Capture the cell that displays the provided text and extract its (X, Y) central coordinate. 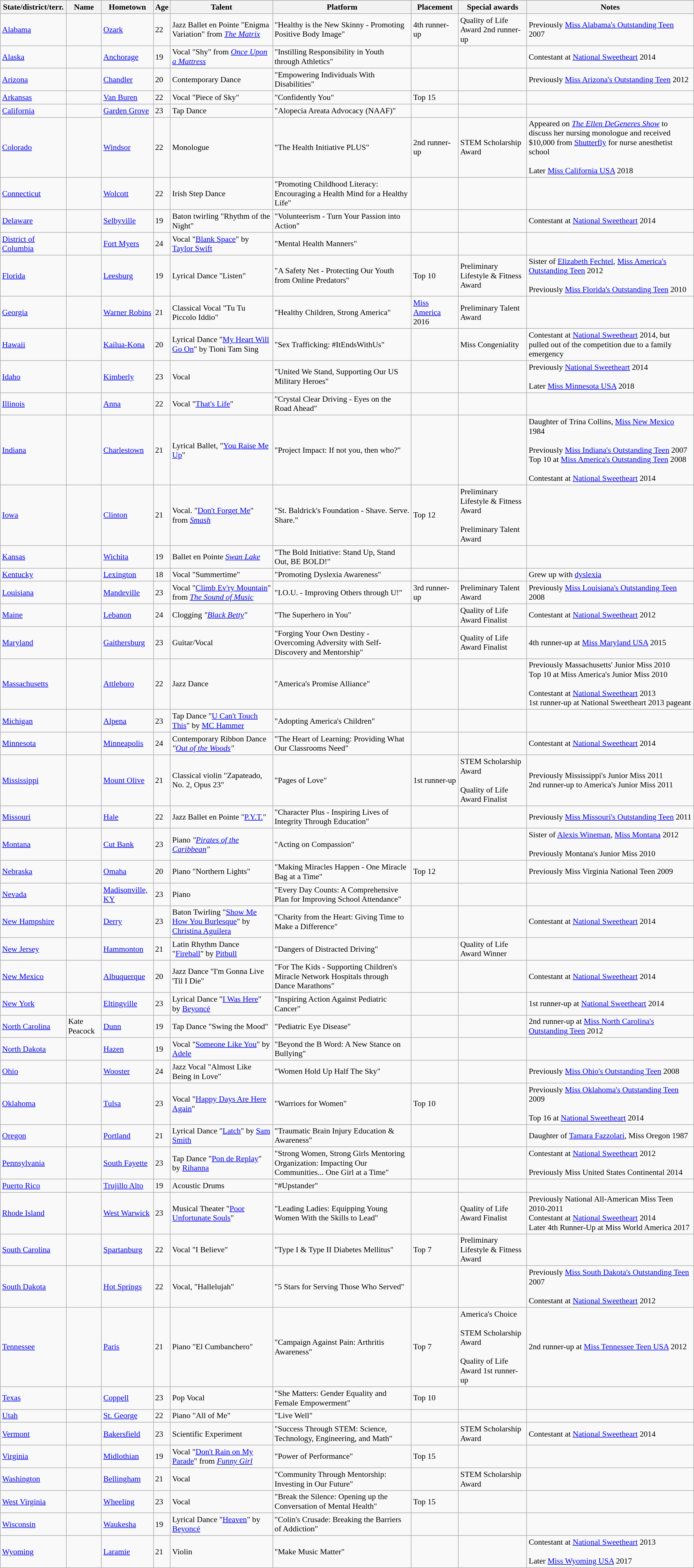
"She Matters: Gender Equality and Female Empowerment" (342, 1398)
Eltingville (127, 1004)
Puerto Rico (33, 1186)
Jazz Dance "I'm Gonna Live 'Til I Die" (221, 976)
Contemporary Dance (221, 80)
"#Upstander" (342, 1186)
Previously Miss Alabama's Outstanding Teen 2007 (610, 30)
Arizona (33, 80)
Lyrical Dance "Heaven" by Beyoncé (221, 1524)
"Community Through Mentorship: Investing in Our Future" (342, 1479)
Lexington (127, 575)
Previously National All-American Miss Teen 2010-2011Contestant at National Sweetheart 2014Later 4th Runner-Up at Miss World America 2017 (610, 1213)
"Break the Silence: Opening up the Conversation of Mental Health" (342, 1501)
Oklahoma (33, 1104)
Contemporary Ribbon Dance "Out of the Woods" (221, 743)
"Confidently You" (342, 98)
Connecticut (33, 194)
Pennsylvania (33, 1163)
Maryland (33, 643)
"America's Promise Alliance" (342, 684)
Anchorage (127, 57)
Piano "Northern Lights" (221, 872)
Previously Miss Arizona's Outstanding Teen 2012 (610, 80)
Selbyville (127, 221)
Bellingham (127, 1479)
Lebanon (127, 615)
Vocal "Piece of Sky" (221, 98)
Idaho (33, 377)
Mandeville (127, 593)
Miss America 2016 (435, 312)
Wheeling (127, 1501)
2nd runner-up at Miss Tennessee Teen USA 2012 (610, 1347)
Mississippi (33, 780)
Coppell (127, 1398)
"Campaign Against Pain: Arthritis Awareness" (342, 1347)
"Project Impact: If not you, then who?" (342, 450)
Vocal "Don't Rain on My Parade" from Funny Girl (221, 1456)
Platform (342, 7)
Guitar/Vocal (221, 643)
Piano "All of Me" (221, 1416)
Waukesha (127, 1524)
"The Heart of Learning: Providing What Our Classrooms Need" (342, 743)
18 (162, 575)
Arkansas (33, 98)
New York (33, 1004)
"Instilling Responsibility in Youth through Athletics" (342, 57)
Vocal "That's Life" (221, 404)
New Hampshire (33, 922)
Piano "El Cumbanchero" (221, 1347)
Acoustic Drums (221, 1186)
Oregon (33, 1136)
"Pediatric Eye Disease" (342, 1026)
Previously Miss Louisiana's Outstanding Teen 2008 (610, 593)
4th runner-up at Miss Maryland USA 2015 (610, 643)
Ozark (127, 30)
Leesburg (127, 276)
Vocal "Happy Days Are Here Again" (221, 1104)
Previously Miss Missouri's Outstanding Teen 2011 (610, 817)
Piano (221, 894)
Georgia (33, 312)
Garden Grove (127, 111)
Name (84, 7)
"Character Plus - Inspiring Lives of Integrity Through Education" (342, 817)
Grew up with dyslexia (610, 575)
Alaska (33, 57)
1st runner-up (435, 780)
District of Columbia (33, 244)
"Healthy Children, Strong America" (342, 312)
"Make Music Matter" (342, 1552)
Vermont (33, 1434)
Illinois (33, 404)
"For The Kids - Supporting Children's Miracle Network Hospitals through Dance Marathons" (342, 976)
Kate Peacock (84, 1026)
Vocal "I Believe" (221, 1250)
Quality of Life Award Winner (492, 949)
South Dakota (33, 1287)
"I.O.U. - Improving Others through U!" (342, 593)
Tulsa (127, 1104)
Maine (33, 615)
"United We Stand, Supporting Our US Military Heroes" (342, 377)
Classical Vocal "Tu Tu Piccolo Iddio" (221, 312)
America's ChoiceSTEM Scholarship AwardQuality of Life Award 1st runner-up (492, 1347)
Omaha (127, 872)
Dunn (127, 1026)
"Acting on Compassion" (342, 845)
2nd runner-up (435, 147)
Hawaii (33, 345)
Tap Dance "U Can't Touch This" by MC Hammer (221, 721)
"Power of Performance" (342, 1456)
"A Safety Net - Protecting Our Youth from Online Predators" (342, 276)
Baton Twirling "Show Me How You Burlesque" by Christina Aguilera (221, 922)
"Strong Women, Strong Girls Mentoring Organization: Impacting Our Communities... One Girl at a Time" (342, 1163)
Rhode Island (33, 1213)
Derry (127, 922)
1st runner-up at National Sweetheart 2014 (610, 1004)
Jazz Ballet en Pointe "Enigma Variation" from The Matrix (221, 30)
"Volunteerism - Turn Your Passion into Action" (342, 221)
West Virginia (33, 1501)
Notes (610, 7)
North Carolina (33, 1026)
Alabama (33, 30)
South Fayette (127, 1163)
Lyrical Dance "Latch" by Sam Smith (221, 1136)
New Jersey (33, 949)
Wisconsin (33, 1524)
Windsor (127, 147)
Bakersfield (127, 1434)
Missouri (33, 817)
Michigan (33, 721)
"Women Hold Up Half The Sky" (342, 1072)
Vocal. "Don't Forget Me" from Smash (221, 515)
Sister of Elizabeth Fechtel, Miss America's Outstanding Teen 2012Previously Miss Florida's Outstanding Teen 2010 (610, 276)
Alpena (127, 721)
"Alopecia Areata Advocacy (NAAF)" (342, 111)
Mount Olive (127, 780)
Trujillo Alto (127, 1186)
Ballet en Pointe Swan Lake (221, 557)
Minneapolis (127, 743)
State/district/terr. (33, 7)
Classical violin "Zapateado, No. 2, Opus 23" (221, 780)
Iowa (33, 515)
Nebraska (33, 872)
"Sex Trafficking: #ItEndsWithUs" (342, 345)
"Empowering Individuals With Disabilities" (342, 80)
"St. Baldrick's Foundation - Shave. Serve. Share." (342, 515)
Irish Step Dance (221, 194)
Midlothian (127, 1456)
Sister of Alexis Wineman, Miss Montana 2012Previously Montana's Junior Miss 2010 (610, 845)
"Healthy is the New Skinny - Promoting Positive Body Image" (342, 30)
"Crystal Clear Driving - Eyes on the Road Ahead" (342, 404)
Texas (33, 1398)
Hammonton (127, 949)
Kentucky (33, 575)
Van Buren (127, 98)
"Leading Ladies: Equipping Young Women With the Skills to Lead" (342, 1213)
"The Superhero in You" (342, 615)
Vocal "Climb Ev'ry Mountain" from The Sound of Music (221, 593)
"Dangers of Distracted Driving" (342, 949)
Musical Theater "Poor Unfortunate Souls" (221, 1213)
Tennessee (33, 1347)
Hot Springs (127, 1287)
Louisiana (33, 593)
Daughter of Tamara Fazzolari, Miss Oregon 1987 (610, 1136)
Spartanburg (127, 1250)
Vocal "Summertime" (221, 575)
Tap Dance (221, 111)
"Traumatic Brain Injury Education & Awareness" (342, 1136)
2nd runner-up at Miss North Carolina's Outstanding Teen 2012 (610, 1026)
"Every Day Counts: A Comprehensive Plan for Improving School Attendance" (342, 894)
Contestant at National Sweetheart 2014, but pulled out of the competition due to a family emergency (610, 345)
"Charity from the Heart: Giving Time to Make a Difference" (342, 922)
Latin Rhythm Dance "Fireball" by Pitbull (221, 949)
"The Bold Initiative: Stand Up, Stand Out, BE BOLD!" (342, 557)
Wichita (127, 557)
Miss Congeniality (492, 345)
Portland (127, 1136)
Previously Miss South Dakota's Outstanding Teen 2007 Contestant at National Sweetheart 2012 (610, 1287)
Kansas (33, 557)
Talent (221, 7)
Jazz Dance (221, 684)
STEM Scholarship AwardQuality of Life Award Finalist (492, 780)
Washington (33, 1479)
Contestant at National Sweetheart 2013Later Miss Wyoming USA 2017 (610, 1552)
"Mental Health Manners" (342, 244)
Wyoming (33, 1552)
"Adopting America's Children" (342, 721)
"Making Miracles Happen - One Miracle Bag at a Time" (342, 872)
Previously National Sweetheart 2014Later Miss Minnesota USA 2018 (610, 377)
Age (162, 7)
Kimberly (127, 377)
Anna (127, 404)
Cut Bank (127, 845)
Utah (33, 1416)
"Type I & Type II Diabetes Mellitus" (342, 1250)
4th runner-up (435, 30)
Monologue (221, 147)
Virginia (33, 1456)
Quality of Life Award 2nd runner-up (492, 30)
"Forging Your Own Destiny - Overcoming Adversity with Self-Discovery and Mentorship" (342, 643)
Contestant at National Sweetheart 2012 (610, 615)
Preliminary Lifestyle & Fitness AwardPreliminary Talent Award (492, 515)
Lyrical Dance "I Was Here" by Beyoncé (221, 1004)
Clinton (127, 515)
3rd runner-up (435, 593)
Pop Vocal (221, 1398)
Wolcott (127, 194)
California (33, 111)
Kailua-Kona (127, 345)
Contestant at National Sweetheart 2012Previously Miss United States Continental 2014 (610, 1163)
Scientific Experiment (221, 1434)
Tap Dance "Swing the Mood" (221, 1026)
"Beyond the B Word: A New Stance on Bullying" (342, 1049)
Hazen (127, 1049)
Previously Miss Oklahoma's Outstanding Teen 2009Top 16 at National Sweetheart 2014 (610, 1104)
Lyrical Ballet, "You Raise Me Up" (221, 450)
Montana (33, 845)
Placement (435, 7)
Jazz Vocal "Almost Like Being in Love" (221, 1072)
Paris (127, 1347)
Special awards (492, 7)
Florida (33, 276)
Gaithersburg (127, 643)
Ohio (33, 1072)
Massachusetts (33, 684)
North Dakota (33, 1049)
Vocal "Blank Space" by Taylor Swift (221, 244)
Previously Miss Ohio's Outstanding Teen 2008 (610, 1072)
"Inspiring Action Against Pediatric Cancer" (342, 1004)
Vocal "Someone Like You" by Adele (221, 1049)
Lyrical Dance "My Heart Will Go On" by Tioni Tam Sing (221, 345)
"5 Stars for Serving Those Who Served" (342, 1287)
Delaware (33, 221)
"Promoting Childhood Literacy: Encouraging a Health Mind for a Healthy Life" (342, 194)
Baton twirling "Rhythm of the Night" (221, 221)
"Success Through STEM: Science, Technology, Engineering, and Math" (342, 1434)
Vocal "Shy" from Once Upon a Mattress (221, 57)
Lyrical Dance "Listen" (221, 276)
Laramie (127, 1552)
Indiana (33, 450)
Warner Robins (127, 312)
"The Health Initiative PLUS" (342, 147)
Previously Mississippi's Junior Miss 20112nd runner-up to America's Junior Miss 2011 (610, 780)
Attleboro (127, 684)
New Mexico (33, 976)
Colorado (33, 147)
Jazz Ballet en Pointe "P.Y.T." (221, 817)
West Warwick (127, 1213)
Fort Myers (127, 244)
"Promoting Dyslexia Awareness" (342, 575)
Charlestown (127, 450)
Albuquerque (127, 976)
Wooster (127, 1072)
Piano "Pirates of the Caribbean" (221, 845)
Nevada (33, 894)
Chandler (127, 80)
Violin (221, 1552)
"Warriors for Women" (342, 1104)
Tap Dance "Pon de Replay" by Rihanna (221, 1163)
Vocal, "Hallelujah" (221, 1287)
Madisonville, KY (127, 894)
"Live Well" (342, 1416)
Minnesota (33, 743)
St. George (127, 1416)
Previously Miss Virginia National Teen 2009 (610, 872)
South Carolina (33, 1250)
"Pages of Love" (342, 780)
"Colin's Crusade: Breaking the Barriers of Addiction" (342, 1524)
Hometown (127, 7)
Clogging "Black Betty" (221, 615)
Hale (127, 817)
